Pinpoint the cell where the given text exists, returning its (x, y) midpoint coordinate. 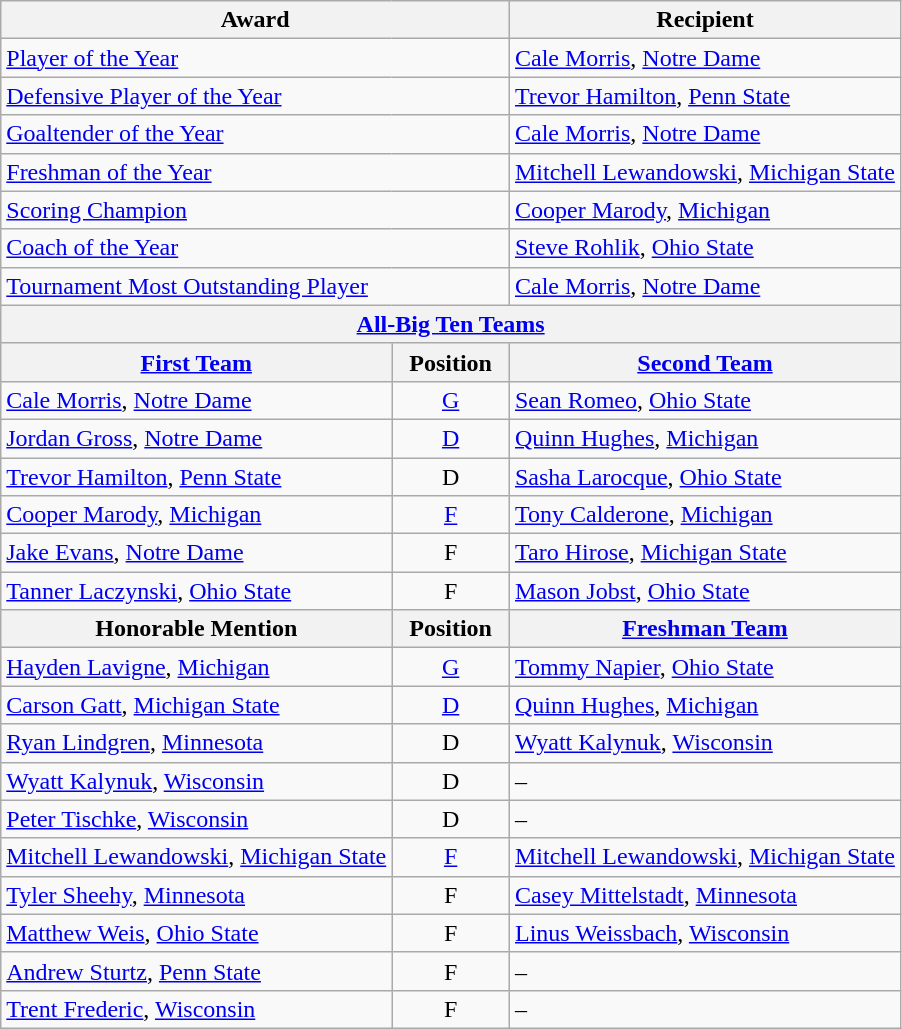
Goaltender of the Year (256, 134)
Mason Jobst, Ohio State (704, 591)
Award (256, 20)
Taro Hirose, Michigan State (704, 553)
Tanner Laczynski, Ohio State (196, 591)
Trent Frederic, Wisconsin (196, 1009)
Peter Tischke, Wisconsin (196, 819)
Jordan Gross, Notre Dame (196, 438)
First Team (196, 362)
Defensive Player of the Year (256, 96)
Steve Rohlik, Ohio State (704, 248)
Tony Calderone, Michigan (704, 515)
Tournament Most Outstanding Player (256, 286)
Scoring Champion (256, 210)
Carson Gatt, Michigan State (196, 705)
Coach of the Year (256, 248)
Player of the Year (256, 58)
Linus Weissbach, Wisconsin (704, 933)
Tyler Sheehy, Minnesota (196, 895)
All-Big Ten Teams (451, 324)
Matthew Weis, Ohio State (196, 933)
Second Team (704, 362)
Casey Mittelstadt, Minnesota (704, 895)
Hayden Lavigne, Michigan (196, 667)
Ryan Lindgren, Minnesota (196, 743)
Freshman of the Year (256, 172)
Jake Evans, Notre Dame (196, 553)
Tommy Napier, Ohio State (704, 667)
Sasha Larocque, Ohio State (704, 477)
Sean Romeo, Ohio State (704, 400)
Honorable Mention (196, 629)
Andrew Sturtz, Penn State (196, 971)
Freshman Team (704, 629)
Recipient (704, 20)
